From the cell containing the given text, extract its center point as [x, y] coordinate. 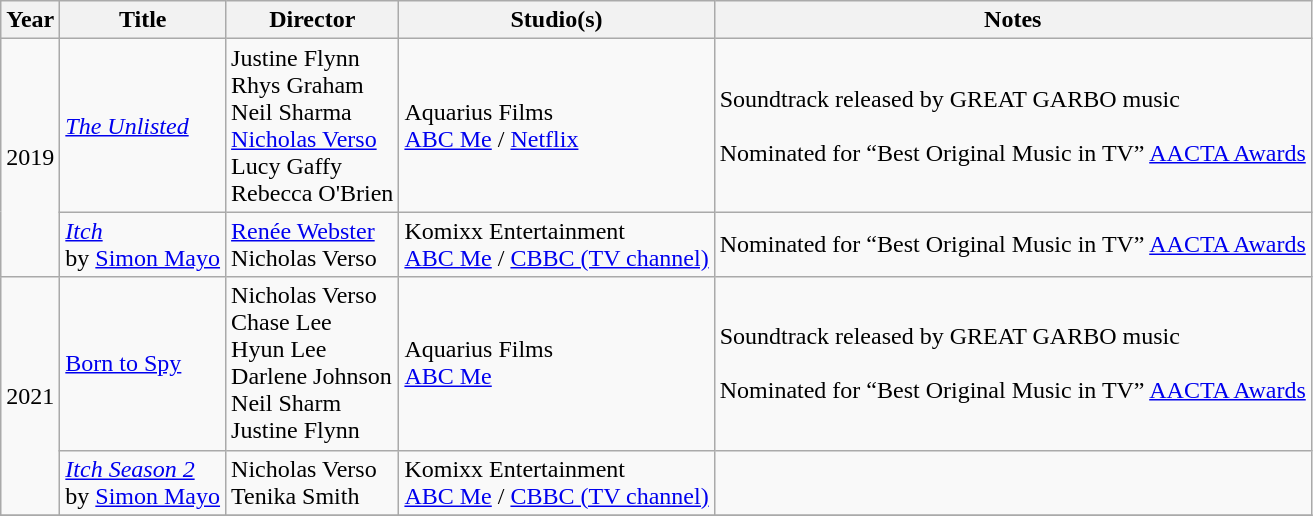
2021 [30, 396]
Studio(s) [556, 20]
Itchby Simon Mayo [143, 244]
Nicholas VersoChase LeeHyun LeeDarlene JohnsonNeil SharmJustine Flynn [312, 364]
2019 [30, 158]
Renée WebsterNicholas Verso [312, 244]
Notes [1012, 20]
Title [143, 20]
Aquarius FilmsABC Me / Netflix [556, 126]
Director [312, 20]
Year [30, 20]
The Unlisted [143, 126]
Justine FlynnRhys GrahamNeil SharmaNicholas VersoLucy GaffyRebecca O'Brien [312, 126]
Born to Spy [143, 364]
Itch Season 2by Simon Mayo [143, 482]
Aquarius FilmsABC Me [556, 364]
Nicholas VersoTenika Smith [312, 482]
Nominated for “Best Original Music in TV” AACTA Awards [1012, 244]
